Scan for the cell matching the given text and deliver its (x, y) coordinate at center. 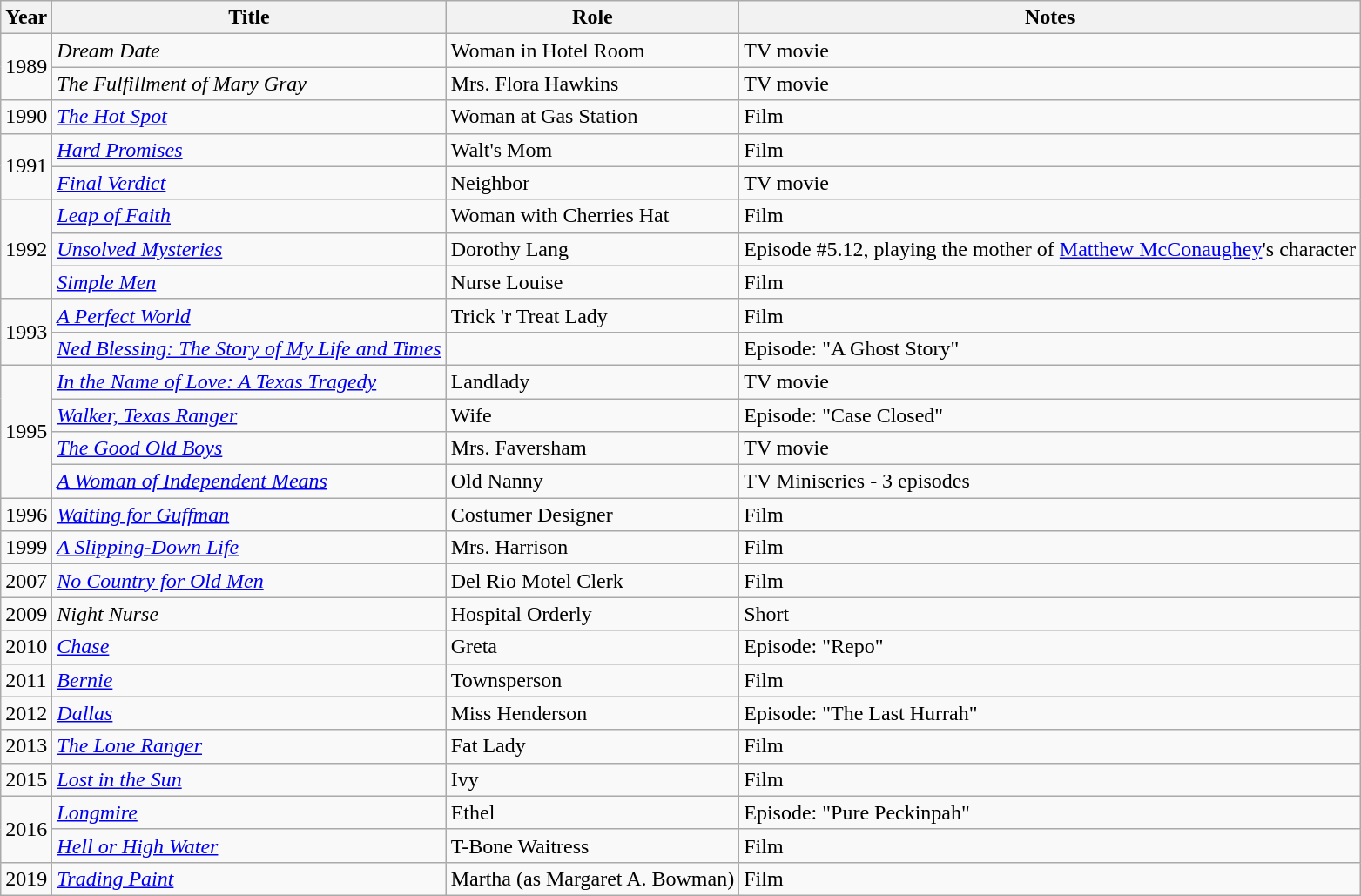
Final Verdict (249, 183)
Waiting for Guffman (249, 515)
Del Rio Motel Clerk (592, 581)
1996 (26, 515)
No Country for Old Men (249, 581)
A Perfect World (249, 315)
Episode: "Pure Peckinpah" (1050, 812)
Woman at Gas Station (592, 117)
Notes (1050, 17)
Fat Lady (592, 746)
Landlady (592, 381)
Ned Blessing: The Story of My Life and Times (249, 348)
1991 (26, 166)
Unsolved Mysteries (249, 249)
Mrs. Faversham (592, 448)
2012 (26, 713)
A Woman of Independent Means (249, 482)
Greta (592, 647)
Simple Men (249, 282)
Episode: "A Ghost Story" (1050, 348)
Woman with Cherries Hat (592, 216)
Nurse Louise (592, 282)
Longmire (249, 812)
Neighbor (592, 183)
Bernie (249, 680)
Year (26, 17)
A Slipping-Down Life (249, 548)
Costumer Designer (592, 515)
The Hot Spot (249, 117)
Trick 'r Treat Lady (592, 315)
2015 (26, 779)
The Lone Ranger (249, 746)
Episode: "Case Closed" (1050, 415)
TV Miniseries - 3 episodes (1050, 482)
The Good Old Boys (249, 448)
2013 (26, 746)
2009 (26, 614)
1989 (26, 67)
1993 (26, 332)
2019 (26, 879)
Role (592, 17)
2016 (26, 829)
Mrs. Harrison (592, 548)
Hospital Orderly (592, 614)
Walt's Mom (592, 150)
Night Nurse (249, 614)
The Fulfillment of Mary Gray (249, 84)
Dream Date (249, 51)
Episode: "Repo" (1050, 647)
1999 (26, 548)
In the Name of Love: A Texas Tragedy (249, 381)
Ivy (592, 779)
Dallas (249, 713)
1995 (26, 431)
Title (249, 17)
Leap of Faith (249, 216)
2007 (26, 581)
Martha (as Margaret A. Bowman) (592, 879)
Mrs. Flora Hawkins (592, 84)
Woman in Hotel Room (592, 51)
Townsperson (592, 680)
Miss Henderson (592, 713)
Dorothy Lang (592, 249)
Episode: "The Last Hurrah" (1050, 713)
Trading Paint (249, 879)
Episode #5.12, playing the mother of Matthew McConaughey's character (1050, 249)
Hell or High Water (249, 845)
Lost in the Sun (249, 779)
Walker, Texas Ranger (249, 415)
Old Nanny (592, 482)
T-Bone Waitress (592, 845)
2011 (26, 680)
2010 (26, 647)
1990 (26, 117)
Ethel (592, 812)
Wife (592, 415)
1992 (26, 249)
Short (1050, 614)
Chase (249, 647)
Hard Promises (249, 150)
